Find where the given text appears and provide that cell's center as (X, Y) coordinate. 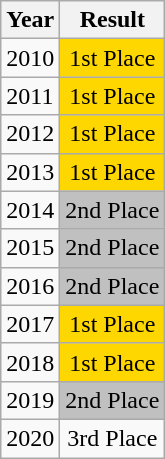
2018 (30, 362)
2011 (30, 96)
2015 (30, 248)
Result (112, 20)
2012 (30, 134)
2016 (30, 286)
3rd Place (112, 438)
2010 (30, 58)
2014 (30, 210)
2013 (30, 172)
2020 (30, 438)
Year (30, 20)
2019 (30, 400)
2017 (30, 324)
